Output the (x, y) coordinate of the center of the cell containing the given text.  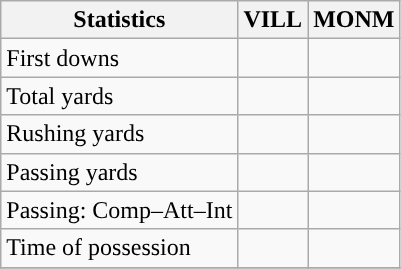
VILL (273, 20)
Passing: Comp–Att–Int (120, 210)
Statistics (120, 20)
Rushing yards (120, 134)
Time of possession (120, 248)
Passing yards (120, 172)
MONM (354, 20)
First downs (120, 58)
Total yards (120, 96)
